Scan for the cell matching the given text and deliver its [X, Y] coordinate at center. 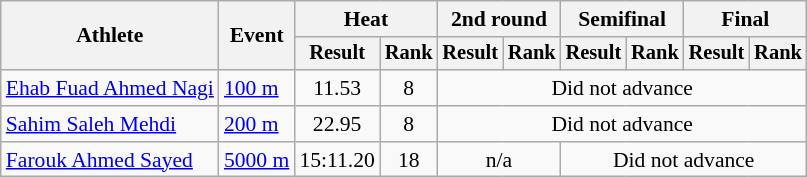
2nd round [498, 19]
Event [256, 36]
Final [746, 19]
Ehab Fuad Ahmed Nagi [110, 88]
22.95 [336, 124]
11.53 [336, 88]
Sahim Saleh Mehdi [110, 124]
Heat [366, 19]
200 m [256, 124]
100 m [256, 88]
Athlete [110, 36]
Semifinal [622, 19]
